Scan for the cell matching the given text and deliver its [x, y] coordinate at center. 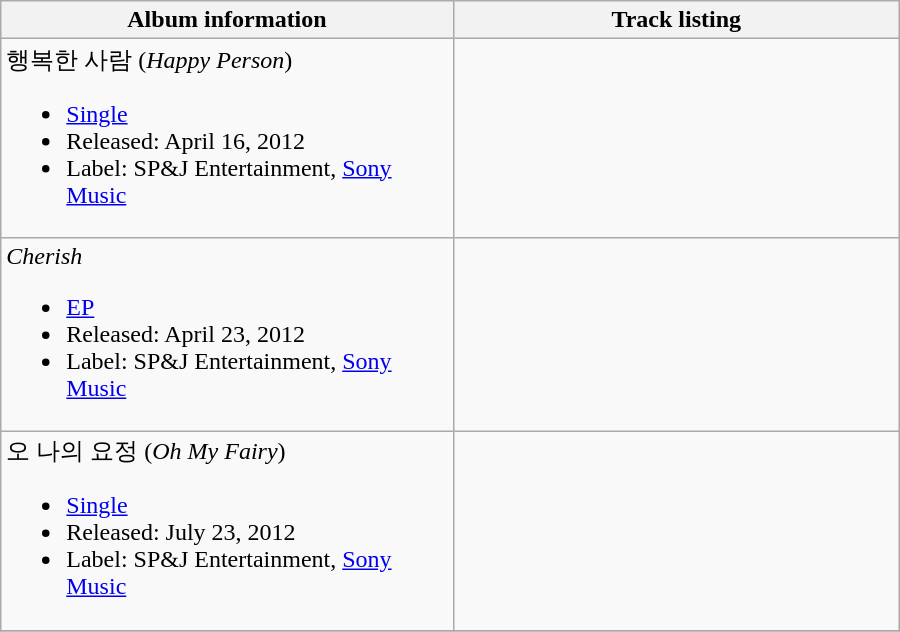
Album information [227, 20]
행복한 사람 (Happy Person)SingleReleased: April 16, 2012Label: SP&J Entertainment, Sony Music [227, 138]
Track listing [676, 20]
오 나의 요정 (Oh My Fairy)SingleReleased: July 23, 2012Label: SP&J Entertainment, Sony Music [227, 530]
CherishEPReleased: April 23, 2012Label: SP&J Entertainment, Sony Music [227, 334]
